Capture the cell that displays the provided text and extract its (X, Y) central coordinate. 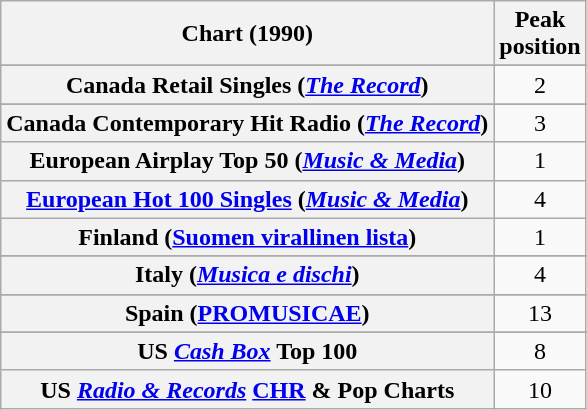
Peakposition (540, 34)
US Cash Box Top 100 (248, 351)
2 (540, 85)
European Airplay Top 50 (Music & Media) (248, 161)
3 (540, 123)
Finland (Suomen virallinen lista) (248, 237)
8 (540, 351)
Italy (Musica e dischi) (248, 275)
13 (540, 313)
Canada Contemporary Hit Radio (The Record) (248, 123)
Spain (PROMUSICAE) (248, 313)
Chart (1990) (248, 34)
US Radio & Records CHR & Pop Charts (248, 389)
Canada Retail Singles (The Record) (248, 85)
10 (540, 389)
European Hot 100 Singles (Music & Media) (248, 199)
